From the cell containing the given text, extract its center point as (X, Y) coordinate. 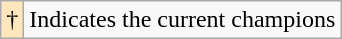
Indicates the current champions (182, 20)
† (12, 20)
